Scan for the cell matching the given text and deliver its (X, Y) coordinate at center. 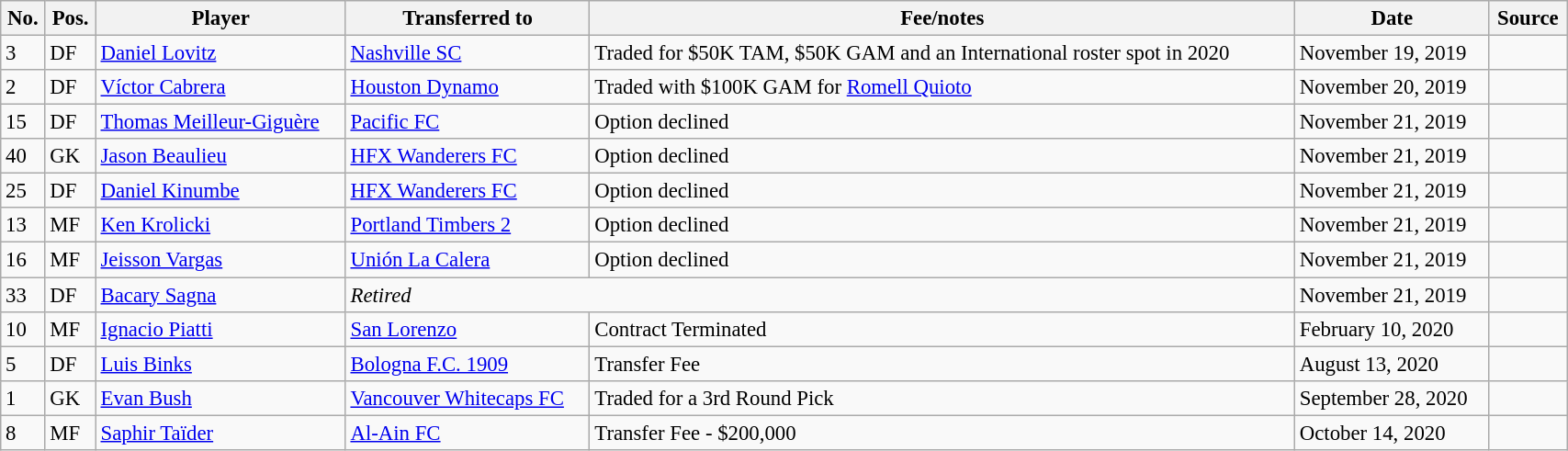
Bacary Sagna (220, 295)
Ignacio Piatti (220, 329)
Daniel Kinumbe (220, 191)
Contract Terminated (942, 329)
Víctor Cabrera (220, 87)
Vancouver Whitecaps FC (468, 398)
Pos. (70, 18)
Nashville SC (468, 53)
33 (23, 295)
Fee/notes (942, 18)
Daniel Lovitz (220, 53)
1 (23, 398)
Date (1392, 18)
October 14, 2020 (1392, 433)
15 (23, 122)
San Lorenzo (468, 329)
Ken Krolicki (220, 225)
November 20, 2019 (1392, 87)
November 19, 2019 (1392, 53)
5 (23, 364)
13 (23, 225)
10 (23, 329)
Portland Timbers 2 (468, 225)
3 (23, 53)
16 (23, 260)
Pacific FC (468, 122)
No. (23, 18)
Thomas Meilleur-Giguère (220, 122)
25 (23, 191)
Unión La Calera (468, 260)
Player (220, 18)
Source (1529, 18)
Houston Dynamo (468, 87)
Transfer Fee (942, 364)
Saphir Taïder (220, 433)
February 10, 2020 (1392, 329)
Traded for a 3rd Round Pick (942, 398)
Transfer Fee - $200,000 (942, 433)
Jason Beaulieu (220, 156)
Traded with $100K GAM for Romell Quioto (942, 87)
40 (23, 156)
August 13, 2020 (1392, 364)
8 (23, 433)
Luis Binks (220, 364)
Jeisson Vargas (220, 260)
Retired (819, 295)
Evan Bush (220, 398)
September 28, 2020 (1392, 398)
2 (23, 87)
Bologna F.C. 1909 (468, 364)
Al-Ain FC (468, 433)
Transferred to (468, 18)
Traded for $50K TAM, $50K GAM and an International roster spot in 2020 (942, 53)
